Identify which cell holds the provided text, then report its (x, y) central coordinate. 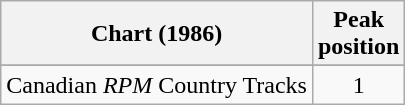
Canadian RPM Country Tracks (157, 85)
Peakposition (358, 34)
Chart (1986) (157, 34)
1 (358, 85)
